Pinpoint the cell where the given text exists, returning its [x, y] midpoint coordinate. 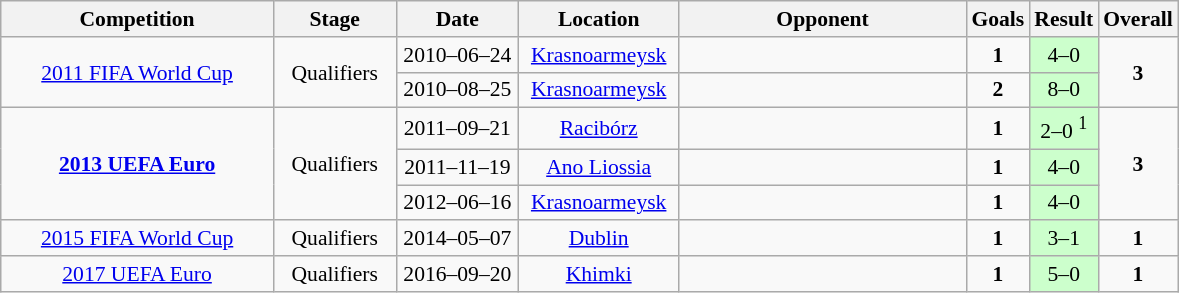
8–0 [1064, 90]
Date [458, 19]
Location [599, 19]
5–0 [1064, 274]
2012–06–16 [458, 203]
3–1 [1064, 239]
Competition [138, 19]
Overall [1138, 19]
Ano Liossia [599, 167]
2010–06–24 [458, 55]
2016–09–20 [458, 274]
2013 UEFA Euro [138, 164]
2014–05–07 [458, 239]
Stage [334, 19]
2011 FIFA World Cup [138, 72]
2010–08–25 [458, 90]
2 [998, 90]
2011–09–21 [458, 128]
2011–11–19 [458, 167]
2017 UEFA Euro [138, 274]
Opponent [823, 19]
2015 FIFA World Cup [138, 239]
Result [1064, 19]
Racibórz [599, 128]
Khimki [599, 274]
2–0 1 [1064, 128]
Dublin [599, 239]
Goals [998, 19]
